Capture the cell that displays the provided text and extract its [x, y] central coordinate. 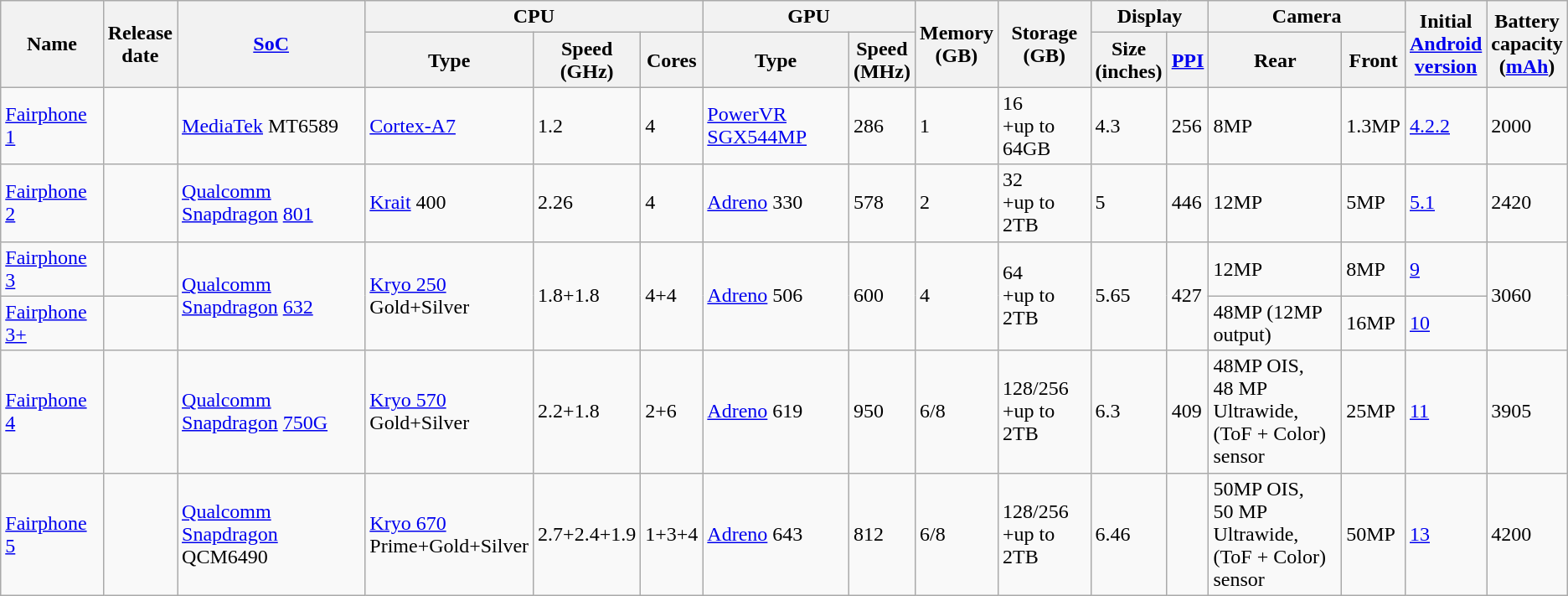
50MP OIS,50 MP Ultrawide,(ToF + Color) sensor [1275, 534]
Fairphone 3+ [52, 324]
4.2.2 [1446, 126]
Camera [1307, 17]
Rear [1275, 60]
48MP (12MP output) [1275, 324]
1 [957, 126]
256 [1188, 126]
409 [1188, 412]
Qualcomm Snapdragon 801 [271, 203]
25MP [1374, 412]
Kryo 570Gold+Silver [449, 412]
2420 [1527, 203]
PowerVR SGX544MP [776, 126]
427 [1188, 296]
578 [881, 203]
32+up to 2TB [1044, 203]
16MP [1374, 324]
Releasedate [140, 44]
4200 [1527, 534]
Adreno 330 [776, 203]
6.46 [1129, 534]
6.3 [1129, 412]
16+up to 64GB [1044, 126]
1.2 [587, 126]
InitialAndroidversion [1446, 44]
Fairphone 3 [52, 268]
Name [52, 44]
13 [1446, 534]
Cores [672, 60]
Fairphone 4 [52, 412]
1.8+1.8 [587, 296]
Fairphone 1 [52, 126]
Qualcomm Snapdragon QCM6490 [271, 534]
Kryo 250Gold+Silver [449, 296]
4.3 [1129, 126]
MediaTek MT6589 [271, 126]
Display [1149, 17]
SoC [271, 44]
2000 [1527, 126]
Memory(GB) [957, 44]
Adreno 643 [776, 534]
Front [1374, 60]
CPU [534, 17]
50MP [1374, 534]
2.2+1.8 [587, 412]
64+up to 2TB [1044, 296]
Batterycapacity(mAh) [1527, 44]
Storage(GB) [1044, 44]
1.3MP [1374, 126]
Adreno 506 [776, 296]
10 [1446, 324]
2+6 [672, 412]
812 [881, 534]
5.65 [1129, 296]
3905 [1527, 412]
286 [881, 126]
Kryo 670Prime+Gold+Silver [449, 534]
4+4 [672, 296]
Krait 400 [449, 203]
Size(inches) [1129, 60]
Speed(GHz) [587, 60]
2.26 [587, 203]
1+3+4 [672, 534]
Fairphone 2 [52, 203]
5MP [1374, 203]
Qualcomm Snapdragon 632 [271, 296]
600 [881, 296]
Fairphone 5 [52, 534]
2.7+2.4+1.9 [587, 534]
48MP OIS,48 MP Ultrawide,(ToF + Color) sensor [1275, 412]
5.1 [1446, 203]
11 [1446, 412]
Qualcomm Snapdragon 750G [271, 412]
2 [957, 203]
Adreno 619 [776, 412]
5 [1129, 203]
9 [1446, 268]
950 [881, 412]
Cortex-A7 [449, 126]
GPU [809, 17]
3060 [1527, 296]
Speed(MHz) [881, 60]
446 [1188, 203]
PPI [1188, 60]
